Return (X, Y) of the center of cell containing provided text 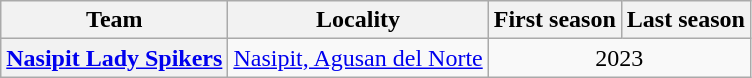
First season (554, 20)
Team (114, 20)
Nasipit, Agusan del Norte (358, 58)
Last season (686, 20)
Locality (358, 20)
2023 (619, 58)
Nasipit Lady Spikers (114, 58)
